Search for the cell housing the specified text and yield its [x, y] center coordinate. 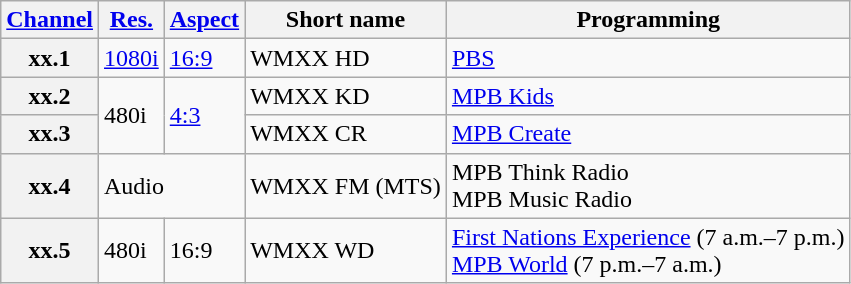
Res. [132, 20]
xx.4 [50, 186]
WMXX FM (MTS) [346, 186]
Programming [648, 20]
Aspect [204, 20]
PBS [648, 58]
First Nations Experience (7 a.m.–7 p.m.)MPB World (7 p.m.–7 a.m.) [648, 250]
xx.5 [50, 250]
Short name [346, 20]
xx.2 [50, 96]
4:3 [204, 115]
MPB Think RadioMPB Music Radio [648, 186]
MPB Kids [648, 96]
WMXX CR [346, 134]
WMXX HD [346, 58]
WMXX KD [346, 96]
Audio [172, 186]
xx.1 [50, 58]
MPB Create [648, 134]
1080i [132, 58]
WMXX WD [346, 250]
xx.3 [50, 134]
Channel [50, 20]
